Pinpoint the cell where the given text exists, returning its [X, Y] midpoint coordinate. 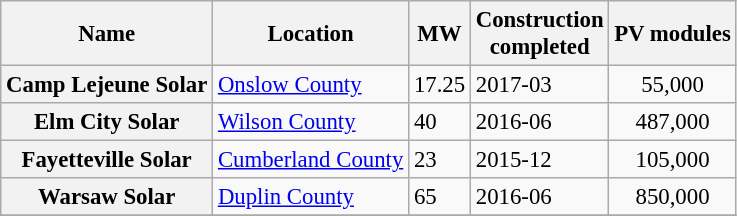
Elm City Solar [107, 122]
487,000 [672, 122]
Name [107, 34]
850,000 [672, 197]
MW [440, 34]
Warsaw Solar [107, 197]
Constructioncompleted [539, 34]
2015-12 [539, 160]
23 [440, 160]
PV modules [672, 34]
65 [440, 197]
Wilson County [311, 122]
Onslow County [311, 85]
40 [440, 122]
55,000 [672, 85]
Location [311, 34]
17.25 [440, 85]
105,000 [672, 160]
Camp Lejeune Solar [107, 85]
2017-03 [539, 85]
Duplin County [311, 197]
Cumberland County [311, 160]
Fayetteville Solar [107, 160]
